Return (X, Y) of the center of cell containing provided text 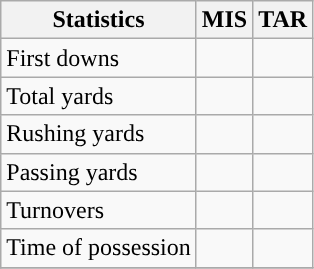
First downs (99, 58)
Rushing yards (99, 134)
Statistics (99, 20)
Passing yards (99, 172)
MIS (224, 20)
Time of possession (99, 248)
TAR (283, 20)
Total yards (99, 96)
Turnovers (99, 210)
